Output the (X, Y) coordinate of the center of the cell containing the given text.  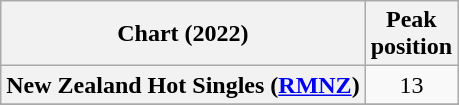
New Zealand Hot Singles (RMNZ) (183, 85)
Peakposition (411, 34)
13 (411, 85)
Chart (2022) (183, 34)
